Identify which cell holds the provided text, then report its (x, y) central coordinate. 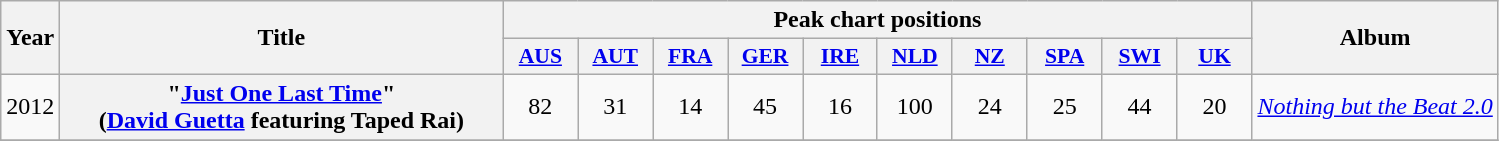
AUT (616, 57)
IRE (840, 57)
24 (990, 106)
Title (282, 38)
Nothing but the Beat 2.0 (1375, 106)
NZ (990, 57)
44 (1140, 106)
AUS (540, 57)
14 (690, 106)
FRA (690, 57)
"Just One Last Time"(David Guetta featuring Taped Rai) (282, 106)
UK (1214, 57)
SPA (1064, 57)
82 (540, 106)
NLD (914, 57)
16 (840, 106)
31 (616, 106)
100 (914, 106)
25 (1064, 106)
Peak chart positions (878, 20)
Year (30, 38)
45 (766, 106)
2012 (30, 106)
20 (1214, 106)
SWI (1140, 57)
Album (1375, 38)
GER (766, 57)
